For the text-containing cell, return its midpoint in (x, y) coordinate format. 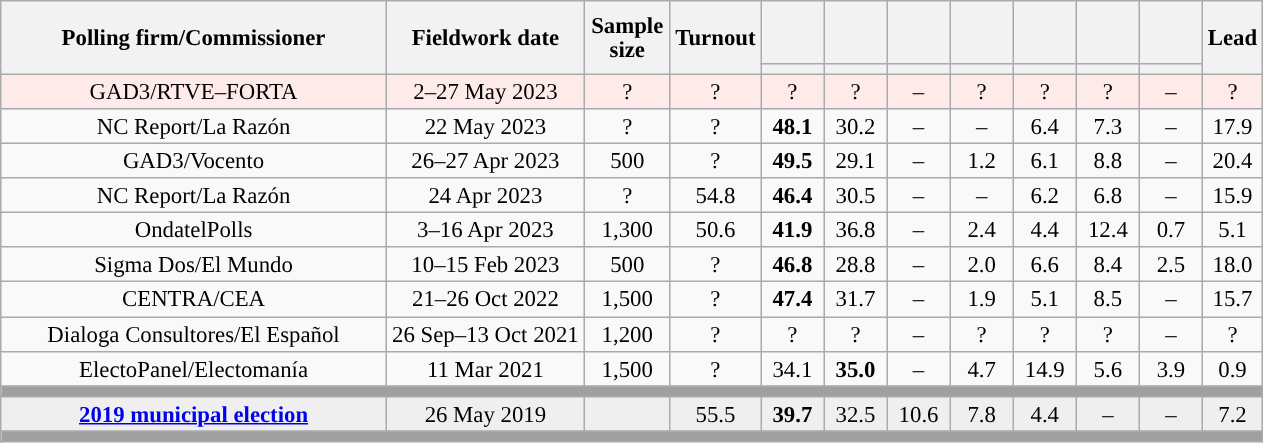
7.2 (1232, 414)
36.8 (856, 230)
35.0 (856, 368)
1,300 (627, 230)
54.8 (716, 196)
31.7 (856, 300)
55.5 (716, 414)
Turnout (716, 38)
18.0 (1232, 266)
10–15 Feb 2023 (485, 266)
6.2 (1044, 196)
6.4 (1044, 126)
46.4 (792, 196)
1.9 (982, 300)
28.8 (856, 266)
12.4 (1108, 230)
22 May 2023 (485, 126)
15.9 (1232, 196)
Fieldwork date (485, 38)
2.4 (982, 230)
0.9 (1232, 368)
Sample size (627, 38)
50.6 (716, 230)
48.1 (792, 126)
10.6 (918, 414)
Sigma Dos/El Mundo (194, 266)
2–27 May 2023 (485, 92)
6.1 (1044, 162)
32.5 (856, 414)
30.2 (856, 126)
0.7 (1170, 230)
34.1 (792, 368)
1,200 (627, 334)
26–27 Apr 2023 (485, 162)
20.4 (1232, 162)
24 Apr 2023 (485, 196)
26 May 2019 (485, 414)
OndatelPolls (194, 230)
2019 municipal election (194, 414)
7.3 (1108, 126)
3–16 Apr 2023 (485, 230)
21–26 Oct 2022 (485, 300)
49.5 (792, 162)
30.5 (856, 196)
5.6 (1108, 368)
GAD3/RTVE–FORTA (194, 92)
1.2 (982, 162)
47.4 (792, 300)
17.9 (1232, 126)
GAD3/Vocento (194, 162)
3.9 (1170, 368)
11 Mar 2021 (485, 368)
39.7 (792, 414)
2.5 (1170, 266)
46.8 (792, 266)
6.8 (1108, 196)
26 Sep–13 Oct 2021 (485, 334)
7.8 (982, 414)
2.0 (982, 266)
15.7 (1232, 300)
8.5 (1108, 300)
8.4 (1108, 266)
Polling firm/Commissioner (194, 38)
8.8 (1108, 162)
CENTRA/CEA (194, 300)
Lead (1232, 38)
ElectoPanel/Electomanía (194, 368)
14.9 (1044, 368)
Dialoga Consultores/El Español (194, 334)
29.1 (856, 162)
4.7 (982, 368)
6.6 (1044, 266)
41.9 (792, 230)
